Search for the cell housing the specified text and yield its (x, y) center coordinate. 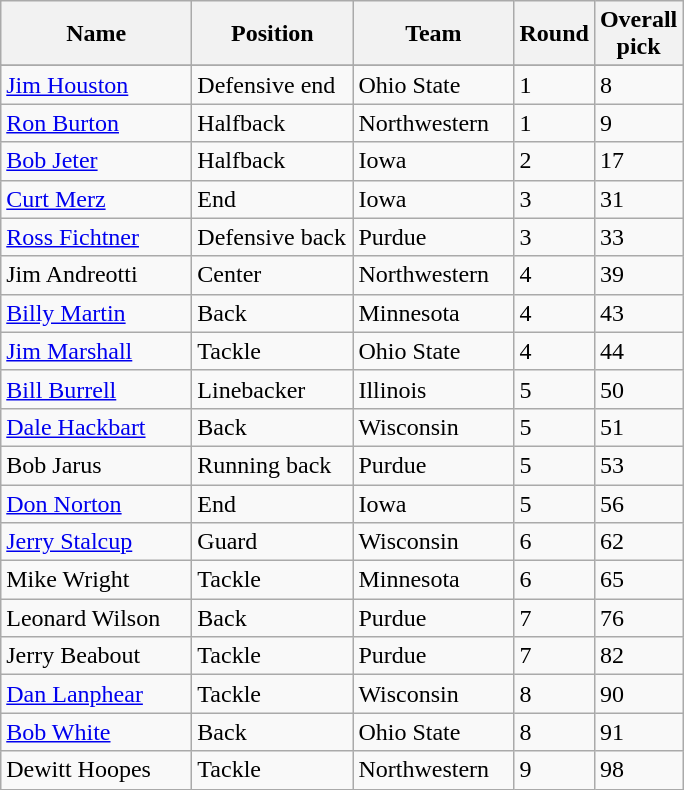
Jim Andreotti (96, 275)
90 (638, 694)
82 (638, 656)
Jerry Stalcup (96, 542)
Don Norton (96, 503)
91 (638, 732)
76 (638, 618)
Guard (272, 542)
Team (434, 34)
98 (638, 770)
Jerry Beabout (96, 656)
31 (638, 199)
Leonard Wilson (96, 618)
39 (638, 275)
Bob Jarus (96, 465)
Position (272, 34)
Bob White (96, 732)
Center (272, 275)
17 (638, 161)
33 (638, 237)
Name (96, 34)
Running back (272, 465)
Dewitt Hoopes (96, 770)
Round (554, 34)
50 (638, 389)
44 (638, 351)
53 (638, 465)
Illinois (434, 389)
Curt Merz (96, 199)
Defensive end (272, 85)
Bill Burrell (96, 389)
56 (638, 503)
Jim Marshall (96, 351)
Defensive back (272, 237)
Linebacker (272, 389)
51 (638, 427)
Dale Hackbart (96, 427)
Jim Houston (96, 85)
62 (638, 542)
Dan Lanphear (96, 694)
Overall pick (638, 34)
Ron Burton (96, 123)
Ross Fichtner (96, 237)
Mike Wright (96, 580)
Billy Martin (96, 313)
43 (638, 313)
65 (638, 580)
Bob Jeter (96, 161)
2 (554, 161)
